Provide the [x, y] coordinate of the cell's center where the given text is located.  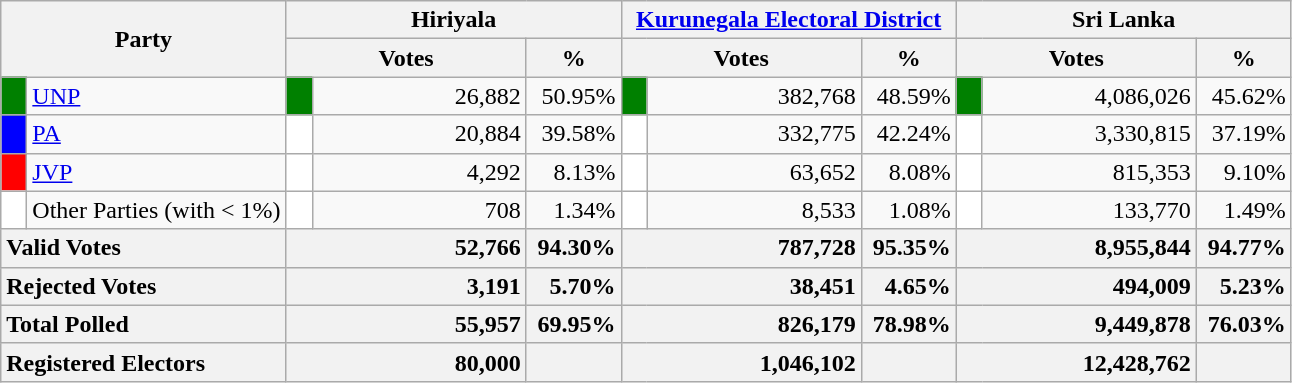
8,533 [754, 210]
63,652 [754, 172]
Hiriyala [454, 20]
4,292 [419, 172]
9.10% [1244, 172]
787,728 [741, 248]
3,330,815 [1089, 134]
Total Polled [144, 324]
95.35% [908, 248]
8,955,844 [1076, 248]
4.65% [908, 286]
4,086,026 [1089, 96]
37.19% [1244, 134]
708 [419, 210]
494,009 [1076, 286]
1,046,102 [741, 362]
332,775 [754, 134]
1.49% [1244, 210]
80,000 [406, 362]
78.98% [908, 324]
UNP [156, 96]
94.30% [574, 248]
133,770 [1089, 210]
26,882 [419, 96]
Registered Electors [144, 362]
Sri Lanka [1124, 20]
94.77% [1244, 248]
815,353 [1089, 172]
Kurunegala Electoral District [788, 20]
3,191 [406, 286]
1.08% [908, 210]
1.34% [574, 210]
55,957 [406, 324]
45.62% [1244, 96]
12,428,762 [1076, 362]
Other Parties (with < 1%) [156, 210]
Party [144, 39]
38,451 [741, 286]
69.95% [574, 324]
826,179 [741, 324]
39.58% [574, 134]
Rejected Votes [144, 286]
20,884 [419, 134]
48.59% [908, 96]
76.03% [1244, 324]
PA [156, 134]
8.13% [574, 172]
5.70% [574, 286]
42.24% [908, 134]
382,768 [754, 96]
50.95% [574, 96]
JVP [156, 172]
52,766 [406, 248]
9,449,878 [1076, 324]
8.08% [908, 172]
Valid Votes [144, 248]
5.23% [1244, 286]
